Identify which cell holds the provided text, then report its [X, Y] central coordinate. 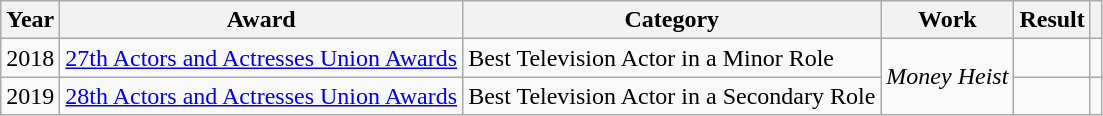
2018 [30, 58]
27th Actors and Actresses Union Awards [262, 58]
Best Television Actor in a Minor Role [672, 58]
Work [948, 20]
Result [1052, 20]
Award [262, 20]
2019 [30, 96]
Best Television Actor in a Secondary Role [672, 96]
Year [30, 20]
Category [672, 20]
28th Actors and Actresses Union Awards [262, 96]
Money Heist [948, 77]
